Return (X, Y) of the center of cell containing provided text 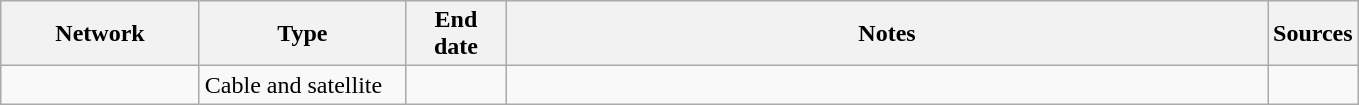
Type (302, 34)
End date (456, 34)
Sources (1314, 34)
Notes (886, 34)
Network (100, 34)
Cable and satellite (302, 85)
